Locate the cell with the specified text and output its (X, Y) center coordinate. 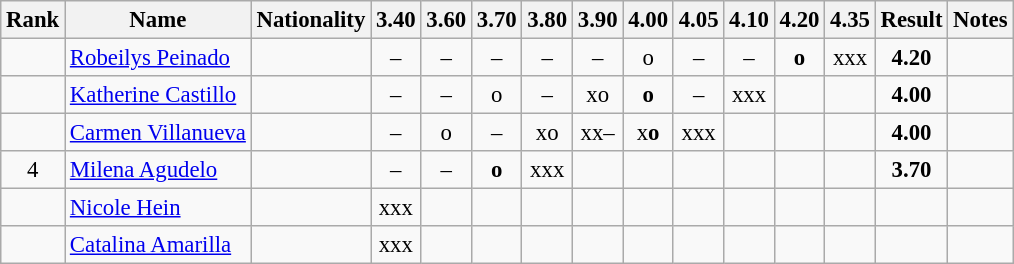
Carmen Villanueva (158, 133)
Milena Agudelo (158, 170)
Robeilys Peinado (158, 58)
Notes (980, 20)
3.90 (597, 20)
4 (33, 170)
Result (912, 20)
Name (158, 20)
xx– (597, 133)
4.05 (698, 20)
Catalina Amarilla (158, 245)
4.10 (749, 20)
3.60 (446, 20)
Katherine Castillo (158, 95)
Nationality (310, 20)
Rank (33, 20)
3.40 (396, 20)
Nicole Hein (158, 208)
4.35 (850, 20)
3.80 (547, 20)
